For the text-containing cell, return its midpoint in (X, Y) coordinate format. 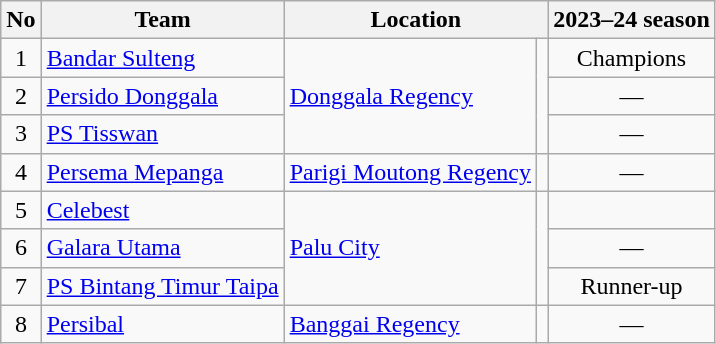
Bandar Sulteng (162, 58)
Celebest (162, 210)
Persema Mepanga (162, 172)
Team (162, 20)
PS Bintang Timur Taipa (162, 286)
PS Tisswan (162, 134)
Champions (632, 58)
Donggala Regency (410, 96)
2023–24 season (632, 20)
Location (416, 20)
Parigi Moutong Regency (410, 172)
Persido Donggala (162, 96)
6 (21, 248)
Palu City (410, 248)
1 (21, 58)
7 (21, 286)
No (21, 20)
Persibal (162, 324)
2 (21, 96)
4 (21, 172)
5 (21, 210)
3 (21, 134)
8 (21, 324)
Banggai Regency (410, 324)
Galara Utama (162, 248)
Runner-up (632, 286)
